Search for the cell housing the specified text and yield its [X, Y] center coordinate. 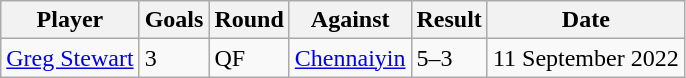
QF [249, 58]
3 [174, 58]
Date [586, 20]
Chennaiyin [350, 58]
Against [350, 20]
11 September 2022 [586, 58]
Round [249, 20]
Goals [174, 20]
Player [70, 20]
5–3 [449, 58]
Greg Stewart [70, 58]
Result [449, 20]
